Return the [x, y] coordinate for the center point of the cell that contains the specified text.  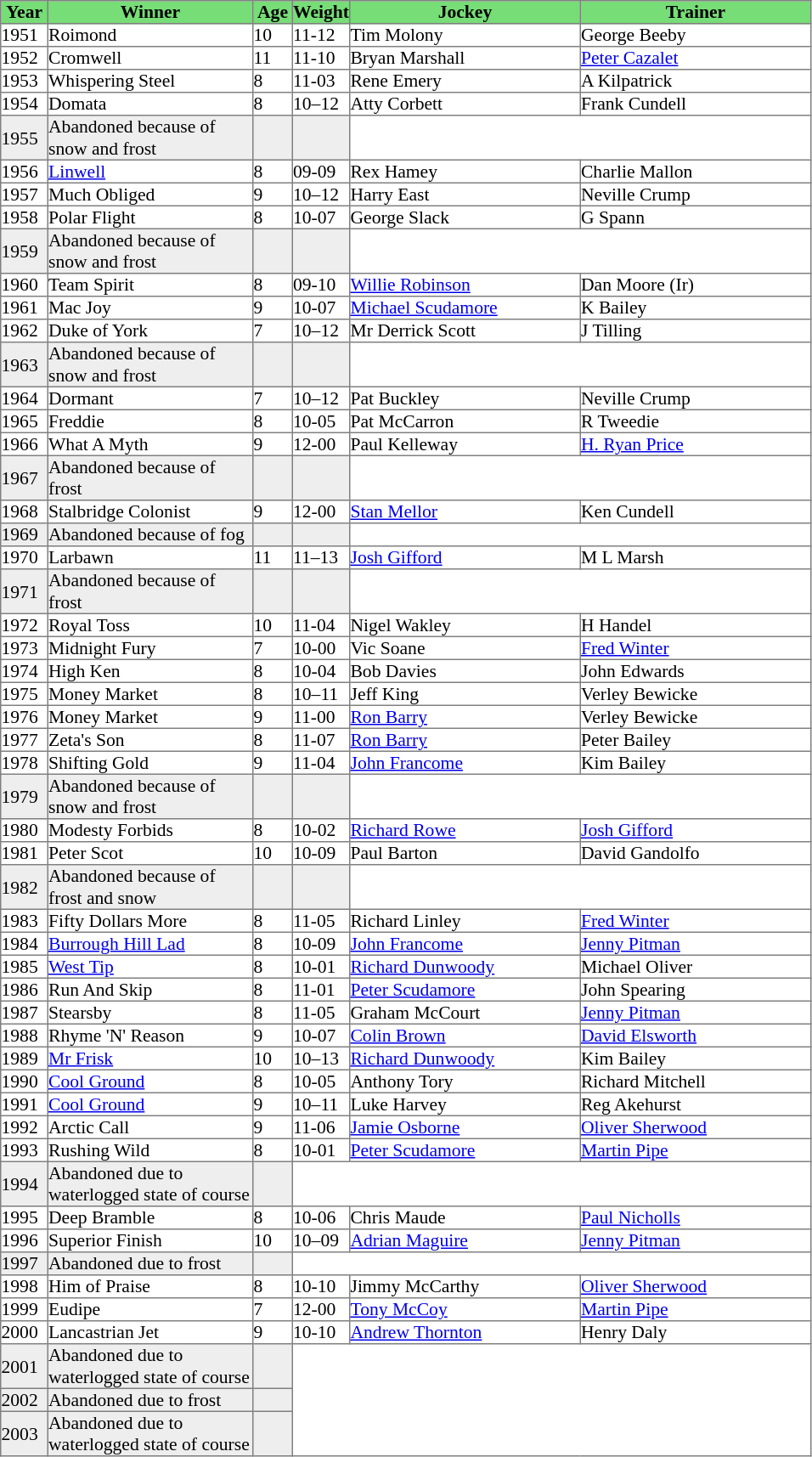
1980 [25, 831]
1958 [25, 217]
10-04 [321, 671]
Freddie [150, 421]
Michael Oliver [696, 967]
11-06 [321, 1127]
1957 [25, 194]
1960 [25, 285]
Pat Buckley [465, 398]
Abandoned because of fog [150, 535]
Frank Cundell [696, 104]
1967 [25, 477]
Tim Molony [465, 36]
Team Spirit [150, 285]
Abandoned because of frost and snow [150, 887]
1973 [25, 647]
Richard Mitchell [696, 1081]
1997 [25, 1264]
Rene Emery [465, 82]
1982 [25, 887]
Stalbridge Colonist [150, 511]
1966 [25, 443]
Richard Rowe [465, 831]
Andrew Thornton [465, 1332]
Chris Maude [465, 1218]
Bob Davies [465, 671]
H Handel [696, 625]
1974 [25, 671]
1952 [25, 58]
1983 [25, 921]
2003 [25, 1433]
Peter Scot [150, 853]
10-06 [321, 1218]
1968 [25, 511]
Henry Daly [696, 1332]
Willie Robinson [465, 285]
Lancastrian Jet [150, 1332]
Burrough Hill Lad [150, 943]
Trainer [696, 12]
G Spann [696, 217]
Roimond [150, 36]
1972 [25, 625]
1993 [25, 1150]
1990 [25, 1081]
Rushing Wild [150, 1150]
Pat McCarron [465, 421]
Atty Corbett [465, 104]
Superior Finish [150, 1240]
Tony McCoy [465, 1310]
Dormant [150, 398]
Peter Cazalet [696, 58]
2001 [25, 1366]
Anthony Tory [465, 1081]
John Spearing [696, 989]
Ken Cundell [696, 511]
10-00 [321, 647]
George Beeby [696, 36]
H. Ryan Price [696, 443]
Jockey [465, 12]
Graham McCourt [465, 1013]
West Tip [150, 967]
Adrian Maguire [465, 1240]
1991 [25, 1104]
Royal Toss [150, 625]
10–09 [321, 1240]
Stearsby [150, 1013]
1961 [25, 308]
1981 [25, 853]
K Bailey [696, 308]
Jimmy McCarthy [465, 1286]
Fifty Dollars More [150, 921]
Domata [150, 104]
Charlie Mallon [696, 172]
Polar Flight [150, 217]
11-00 [321, 717]
Dan Moore (Ir) [696, 285]
What A Myth [150, 443]
Whispering Steel [150, 82]
1989 [25, 1059]
1994 [25, 1183]
11-10 [321, 58]
Deep Bramble [150, 1218]
1998 [25, 1286]
11-12 [321, 36]
1970 [25, 557]
Michael Scudamore [465, 308]
1999 [25, 1310]
Larbawn [150, 557]
M L Marsh [696, 557]
Richard Linley [465, 921]
1951 [25, 36]
Rhyme 'N' Reason [150, 1035]
1979 [25, 796]
2002 [25, 1400]
Much Obliged [150, 194]
1986 [25, 989]
Zeta's Son [150, 739]
Cromwell [150, 58]
Paul Nicholls [696, 1218]
Jamie Osborne [465, 1127]
Luke Harvey [465, 1104]
Year [25, 12]
1976 [25, 717]
1964 [25, 398]
10–13 [321, 1059]
1955 [25, 138]
09-09 [321, 172]
George Slack [465, 217]
Arctic Call [150, 1127]
1959 [25, 251]
1954 [25, 104]
1969 [25, 535]
David Elsworth [696, 1035]
High Ken [150, 671]
Paul Barton [465, 853]
Midnight Fury [150, 647]
Shifting Gold [150, 763]
1988 [25, 1035]
1962 [25, 331]
1978 [25, 763]
Linwell [150, 172]
Mr Derrick Scott [465, 331]
1987 [25, 1013]
10-02 [321, 831]
Vic Soane [465, 647]
Nigel Wakley [465, 625]
Mac Joy [150, 308]
John Edwards [696, 671]
11-01 [321, 989]
11-03 [321, 82]
09-10 [321, 285]
A Kilpatrick [696, 82]
1977 [25, 739]
1975 [25, 693]
1996 [25, 1240]
1984 [25, 943]
Eudipe [150, 1310]
Harry East [465, 194]
Paul Kelleway [465, 443]
1956 [25, 172]
J Tilling [696, 331]
R Tweedie [696, 421]
Him of Praise [150, 1286]
1992 [25, 1127]
Mr Frisk [150, 1059]
Modesty Forbids [150, 831]
1971 [25, 591]
Peter Bailey [696, 739]
Stan Mellor [465, 511]
1995 [25, 1218]
1985 [25, 967]
Duke of York [150, 331]
Winner [150, 12]
Rex Hamey [465, 172]
1965 [25, 421]
11–13 [321, 557]
Bryan Marshall [465, 58]
Colin Brown [465, 1035]
1953 [25, 82]
Reg Akehurst [696, 1104]
1963 [25, 364]
Weight [321, 12]
Age [273, 12]
David Gandolfo [696, 853]
2000 [25, 1332]
Jeff King [465, 693]
Run And Skip [150, 989]
11-07 [321, 739]
